Find where the given text appears and provide that cell's center as [x, y] coordinate. 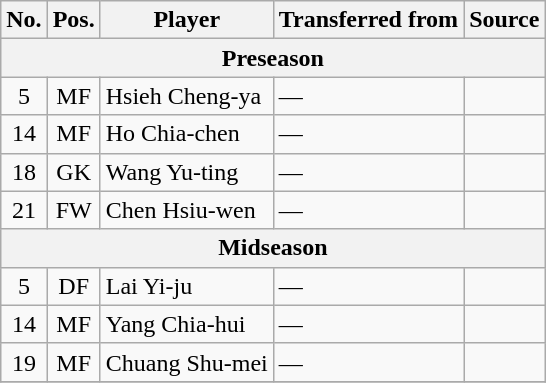
Lai Yi-ju [186, 286]
21 [24, 210]
FW [74, 210]
19 [24, 362]
Hsieh Cheng-ya [186, 96]
Midseason [273, 248]
Chen Hsiu-wen [186, 210]
Preseason [273, 58]
Chuang Shu-mei [186, 362]
GK [74, 172]
Yang Chia-hui [186, 324]
Transferred from [368, 20]
Ho Chia-chen [186, 134]
18 [24, 172]
Player [186, 20]
Pos. [74, 20]
Source [504, 20]
No. [24, 20]
DF [74, 286]
Wang Yu-ting [186, 172]
